Return the (x, y) coordinate for the center point of the cell that contains the specified text.  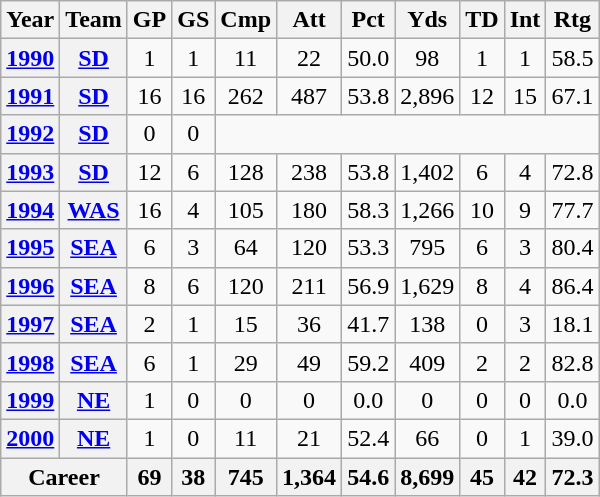
1991 (30, 96)
98 (428, 58)
82.8 (572, 362)
1994 (30, 210)
49 (310, 362)
745 (246, 477)
38 (194, 477)
29 (246, 362)
18.1 (572, 324)
80.4 (572, 248)
77.7 (572, 210)
409 (428, 362)
GS (194, 20)
8,699 (428, 477)
69 (149, 477)
Career (64, 477)
1,402 (428, 172)
53.3 (368, 248)
1995 (30, 248)
1998 (30, 362)
50.0 (368, 58)
21 (310, 438)
795 (428, 248)
10 (482, 210)
72.3 (572, 477)
86.4 (572, 286)
Cmp (246, 20)
36 (310, 324)
138 (428, 324)
Team (94, 20)
Pct (368, 20)
180 (310, 210)
39.0 (572, 438)
Att (310, 20)
59.2 (368, 362)
1992 (30, 134)
238 (310, 172)
1,629 (428, 286)
Year (30, 20)
56.9 (368, 286)
67.1 (572, 96)
TD (482, 20)
1997 (30, 324)
72.8 (572, 172)
9 (525, 210)
58.5 (572, 58)
58.3 (368, 210)
1999 (30, 400)
45 (482, 477)
211 (310, 286)
Yds (428, 20)
WAS (94, 210)
262 (246, 96)
GP (149, 20)
22 (310, 58)
1993 (30, 172)
105 (246, 210)
1,266 (428, 210)
41.7 (368, 324)
1990 (30, 58)
Rtg (572, 20)
2,896 (428, 96)
52.4 (368, 438)
54.6 (368, 477)
66 (428, 438)
1,364 (310, 477)
64 (246, 248)
1996 (30, 286)
128 (246, 172)
Int (525, 20)
2000 (30, 438)
42 (525, 477)
487 (310, 96)
